Determine the (X, Y) coordinate at the center of the cell enclosing the given text.  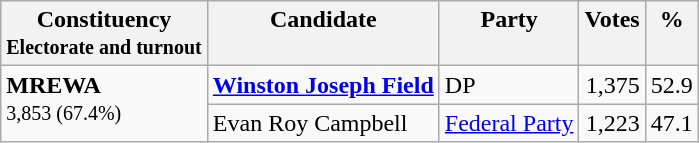
47.1 (672, 123)
MREWA3,853 (67.4%) (104, 104)
1,223 (612, 123)
Federal Party (509, 123)
1,375 (612, 85)
Votes (612, 34)
Evan Roy Campbell (323, 123)
Winston Joseph Field (323, 85)
52.9 (672, 85)
Party (509, 34)
ConstituencyElectorate and turnout (104, 34)
% (672, 34)
DP (509, 85)
Candidate (323, 34)
